Find where the given text appears and provide that cell's center as (X, Y) coordinate. 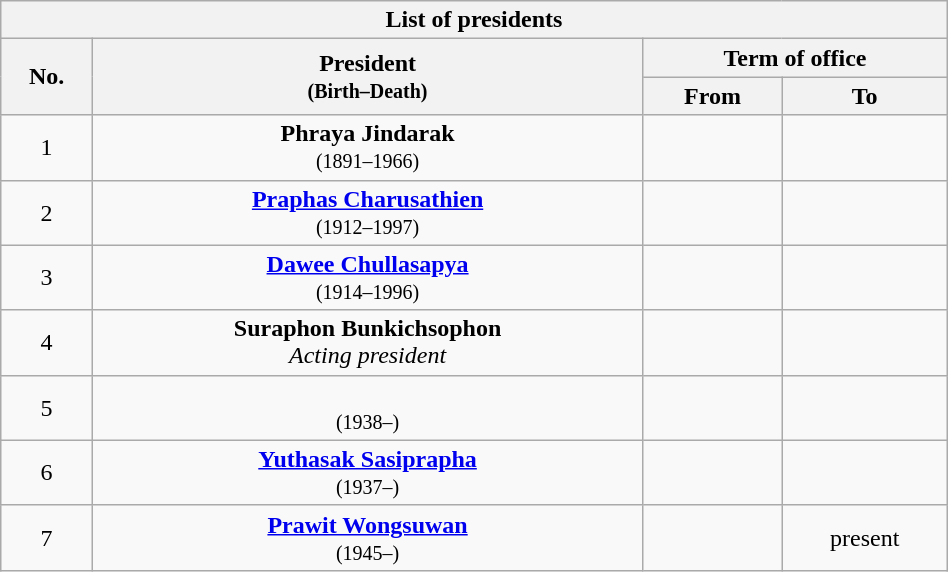
Phraya Jindarak(1891–1966) (367, 148)
To (864, 96)
4 (47, 342)
Praphas Charusathien(1912–1997) (367, 212)
present (864, 538)
Term of office (796, 58)
3 (47, 278)
Prawit Wongsuwan(1945–) (367, 538)
No. (47, 77)
2 (47, 212)
Dawee Chullasapya(1914–1996) (367, 278)
(1938–) (367, 408)
From (712, 96)
6 (47, 472)
President(Birth–Death) (367, 77)
List of presidents (474, 20)
5 (47, 408)
Suraphon BunkichsophonActing president (367, 342)
1 (47, 148)
7 (47, 538)
Yuthasak Sasiprapha(1937–) (367, 472)
